Determine the (X, Y) coordinate at the center of the cell enclosing the given text.  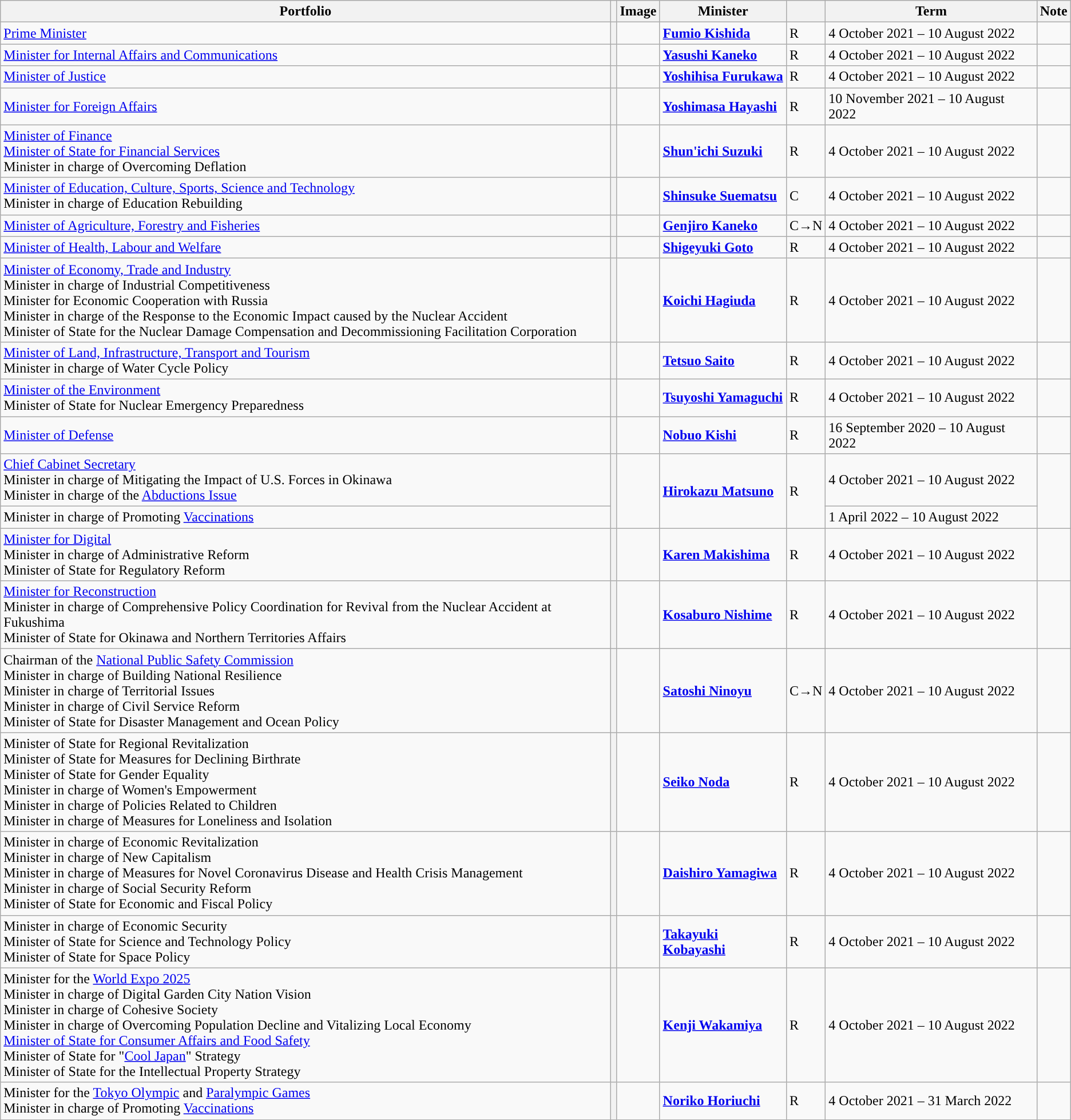
Tsuyoshi Yamaguchi (723, 397)
Fumio Kishida (723, 33)
Minister of the EnvironmentMinister of State for Nuclear Emergency Preparedness (306, 397)
Nobuo Kishi (723, 435)
Minister in charge of Promoting Vaccinations (306, 517)
Minister for Foreign Affairs (306, 106)
Shigeyuki Goto (723, 247)
Takayuki Kobayashi (723, 941)
Chief Cabinet SecretaryMinister in charge of Mitigating the Impact of U.S. Forces in OkinawaMinister in charge of the Abductions Issue (306, 480)
Noriko Horiuchi (723, 1101)
Koichi Hagiuda (723, 300)
Minister of Health, Labour and Welfare (306, 247)
Kenji Wakamiya (723, 1025)
C (806, 196)
Minister for the Tokyo Olympic and Paralympic GamesMinister in charge of Promoting Vaccinations (306, 1101)
Karen Makishima (723, 555)
10 November 2021 – 10 August 2022 (931, 106)
Kosaburo Nishime (723, 615)
Shinsuke Suematsu (723, 196)
Minister of FinanceMinister of State for Financial ServicesMinister in charge of Overcoming Deflation (306, 151)
Minister (723, 11)
Minister of Agriculture, Forestry and Fisheries (306, 225)
16 September 2020 – 10 August 2022 (931, 435)
Minister for Internal Affairs and Communications (306, 55)
Daishiro Yamagiwa (723, 873)
Minister of Defense (306, 435)
Note (1054, 11)
Yasushi Kaneko (723, 55)
Hirokazu Matsuno (723, 491)
Image (638, 11)
Term (931, 11)
Minister in charge of Economic SecurityMinister of State for Science and Technology PolicyMinister of State for Space Policy (306, 941)
Minister of Land, Infrastructure, Transport and TourismMinister in charge of Water Cycle Policy (306, 361)
Seiko Noda (723, 782)
Portfolio (306, 11)
Minister of Education, Culture, Sports, Science and TechnologyMinister in charge of Education Rebuilding (306, 196)
1 April 2022 – 10 August 2022 (931, 517)
4 October 2021 – 31 March 2022 (931, 1101)
Yoshihisa Furukawa (723, 77)
Shun'ichi Suzuki (723, 151)
Minister for DigitalMinister in charge of Administrative ReformMinister of State for Regulatory Reform (306, 555)
Prime Minister (306, 33)
Satoshi Ninoyu (723, 691)
Yoshimasa Hayashi (723, 106)
Tetsuo Saito (723, 361)
Genjiro Kaneko (723, 225)
Minister of Justice (306, 77)
